Scan for the cell matching the given text and deliver its [X, Y] coordinate at center. 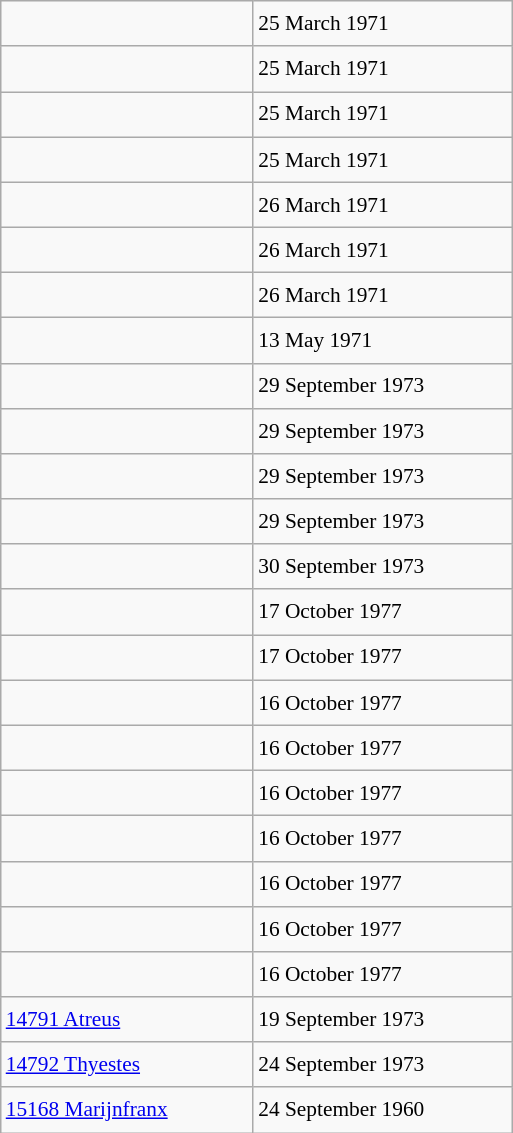
15168 Marijnfranx [127, 1110]
24 September 1960 [382, 1110]
24 September 1973 [382, 1064]
13 May 1971 [382, 340]
14791 Atreus [127, 1020]
19 September 1973 [382, 1020]
14792 Thyestes [127, 1064]
30 September 1973 [382, 566]
